Return [X, Y] of the center of cell containing provided text 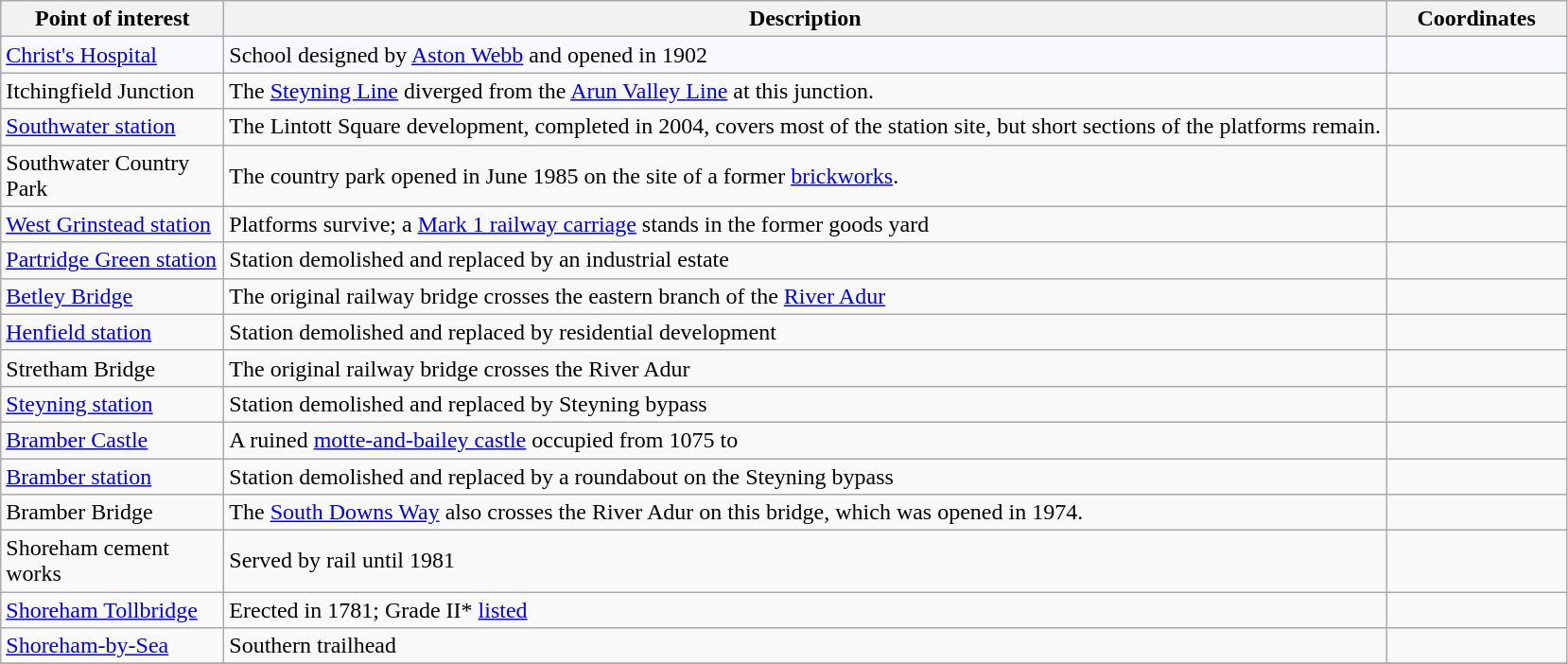
Station demolished and replaced by a roundabout on the Steyning bypass [806, 476]
The original railway bridge crosses the eastern branch of the River Adur [806, 296]
Partridge Green station [113, 260]
Shoreham Tollbridge [113, 610]
A ruined motte-and-bailey castle occupied from 1075 to [806, 440]
The country park opened in June 1985 on the site of a former brickworks. [806, 176]
Southwater Country Park [113, 176]
The original railway bridge crosses the River Adur [806, 368]
Station demolished and replaced by an industrial estate [806, 260]
Steyning station [113, 404]
Station demolished and replaced by Steyning bypass [806, 404]
Station demolished and replaced by residential development [806, 332]
The Steyning Line diverged from the Arun Valley Line at this junction. [806, 91]
Itchingfield Junction [113, 91]
West Grinstead station [113, 224]
Description [806, 19]
Betley Bridge [113, 296]
Served by rail until 1981 [806, 562]
Shoreham-by-Sea [113, 646]
Southwater station [113, 127]
Erected in 1781; Grade II* listed [806, 610]
Shoreham cement works [113, 562]
Christ's Hospital [113, 55]
Southern trailhead [806, 646]
School designed by Aston Webb and opened in 1902 [806, 55]
Bramber Bridge [113, 513]
Stretham Bridge [113, 368]
Coordinates [1477, 19]
Henfield station [113, 332]
Bramber Castle [113, 440]
Bramber station [113, 476]
Point of interest [113, 19]
Platforms survive; a Mark 1 railway carriage stands in the former goods yard [806, 224]
The Lintott Square development, completed in 2004, covers most of the station site, but short sections of the platforms remain. [806, 127]
The South Downs Way also crosses the River Adur on this bridge, which was opened in 1974. [806, 513]
